Identify which cell holds the provided text, then report its [X, Y] central coordinate. 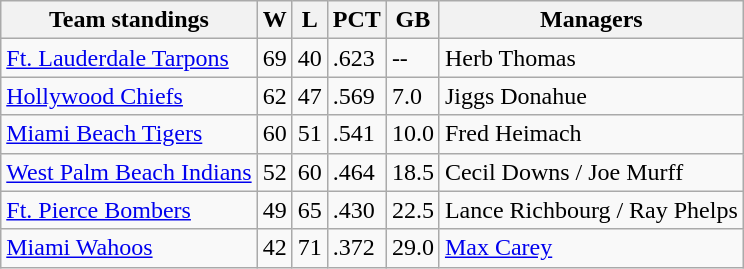
Lance Richbourg / Ray Phelps [591, 210]
Jiggs Donahue [591, 96]
62 [274, 96]
Miami Beach Tigers [129, 134]
.623 [356, 58]
Fred Heimach [591, 134]
51 [310, 134]
.372 [356, 248]
-- [412, 58]
7.0 [412, 96]
Hollywood Chiefs [129, 96]
L [310, 20]
22.5 [412, 210]
Team standings [129, 20]
.430 [356, 210]
47 [310, 96]
52 [274, 172]
.569 [356, 96]
29.0 [412, 248]
Ft. Pierce Bombers [129, 210]
71 [310, 248]
Ft. Lauderdale Tarpons [129, 58]
West Palm Beach Indians [129, 172]
40 [310, 58]
Max Carey [591, 248]
Cecil Downs / Joe Murff [591, 172]
Herb Thomas [591, 58]
Miami Wahoos [129, 248]
65 [310, 210]
10.0 [412, 134]
42 [274, 248]
GB [412, 20]
Managers [591, 20]
69 [274, 58]
.541 [356, 134]
18.5 [412, 172]
PCT [356, 20]
.464 [356, 172]
W [274, 20]
49 [274, 210]
